Provide the [X, Y] coordinate of the cell's center where the given text is located.  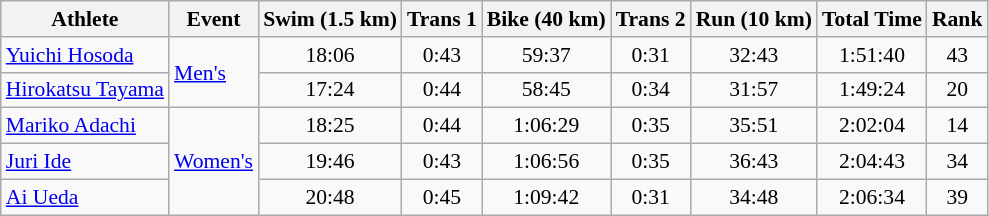
Women's [214, 162]
Total Time [872, 19]
18:25 [330, 126]
1:51:40 [872, 55]
31:57 [754, 90]
Rank [958, 19]
20:48 [330, 197]
18:06 [330, 55]
Hirokatsu Tayama [85, 90]
Juri Ide [85, 162]
19:46 [330, 162]
58:45 [546, 90]
39 [958, 197]
Ai Ueda [85, 197]
14 [958, 126]
43 [958, 55]
1:06:29 [546, 126]
Trans 2 [651, 19]
0:34 [651, 90]
Mariko Adachi [85, 126]
Swim (1.5 km) [330, 19]
Bike (40 km) [546, 19]
Event [214, 19]
Men's [214, 72]
1:06:56 [546, 162]
17:24 [330, 90]
1:49:24 [872, 90]
Yuichi Hosoda [85, 55]
2:02:04 [872, 126]
36:43 [754, 162]
1:09:42 [546, 197]
59:37 [546, 55]
20 [958, 90]
0:45 [442, 197]
2:04:43 [872, 162]
34 [958, 162]
35:51 [754, 126]
34:48 [754, 197]
32:43 [754, 55]
Trans 1 [442, 19]
Athlete [85, 19]
2:06:34 [872, 197]
Run (10 km) [754, 19]
